From the cell containing the given text, extract its center point as [X, Y] coordinate. 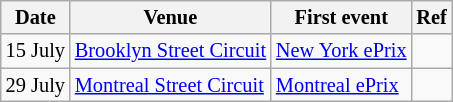
First event [342, 17]
29 July [36, 85]
Montreal ePrix [342, 85]
Venue [170, 17]
Brooklyn Street Circuit [170, 51]
Ref [431, 17]
New York ePrix [342, 51]
15 July [36, 51]
Date [36, 17]
Montreal Street Circuit [170, 85]
